Return [X, Y] of the center of cell containing provided text 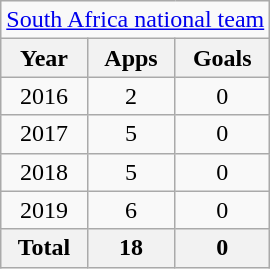
2017 [44, 134]
2016 [44, 96]
Apps [131, 58]
6 [131, 210]
2018 [44, 172]
Total [44, 248]
Goals [222, 58]
Year [44, 58]
18 [131, 248]
2019 [44, 210]
2 [131, 96]
South Africa national team [136, 20]
